For the text-containing cell, return its midpoint in [X, Y] coordinate format. 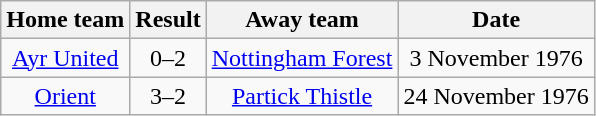
Away team [302, 20]
Partick Thistle [302, 96]
Ayr United [66, 58]
0–2 [168, 58]
3–2 [168, 96]
24 November 1976 [496, 96]
Date [496, 20]
Nottingham Forest [302, 58]
Result [168, 20]
Orient [66, 96]
Home team [66, 20]
3 November 1976 [496, 58]
